Return the [X, Y] coordinate for the center point of the cell that contains the specified text.  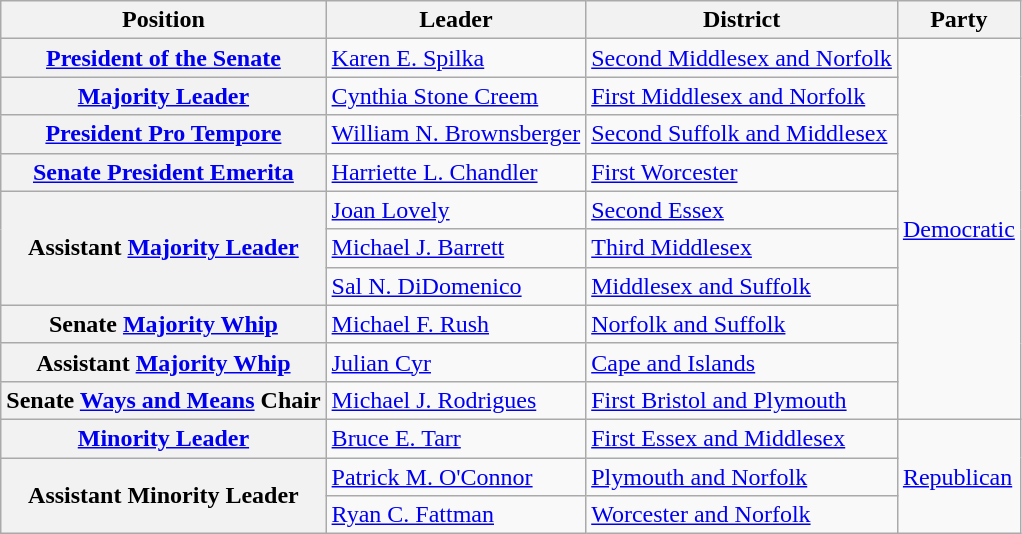
Assistant Majority Whip [164, 362]
Assistant Majority Leader [164, 248]
Leader [456, 20]
Assistant Minority Leader [164, 496]
President of the Senate [164, 58]
President Pro Tempore [164, 134]
Republican [958, 476]
First Bristol and Plymouth [742, 400]
Plymouth and Norfolk [742, 477]
Senate Majority Whip [164, 324]
Sal N. DiDomenico [456, 286]
Senate Ways and Means Chair [164, 400]
Party [958, 20]
Ryan C. Fattman [456, 515]
Cape and Islands [742, 362]
Cynthia Stone Creem [456, 96]
Third Middlesex [742, 248]
Second Suffolk and Middlesex [742, 134]
Second Essex [742, 210]
William N. Brownsberger [456, 134]
Julian Cyr [456, 362]
Senate President Emerita [164, 172]
Worcester and Norfolk [742, 515]
Joan Lovely [456, 210]
Democratic [958, 230]
District [742, 20]
Michael F. Rush [456, 324]
Patrick M. O'Connor [456, 477]
Bruce E. Tarr [456, 438]
Majority Leader [164, 96]
Karen E. Spilka [456, 58]
Middlesex and Suffolk [742, 286]
Michael J. Rodrigues [456, 400]
First Essex and Middlesex [742, 438]
First Worcester [742, 172]
Second Middlesex and Norfolk [742, 58]
Minority Leader [164, 438]
Harriette L. Chandler [456, 172]
Position [164, 20]
First Middlesex and Norfolk [742, 96]
Norfolk and Suffolk [742, 324]
Michael J. Barrett [456, 248]
